Provide the (x, y) coordinate of the cell's center where the given text is located.  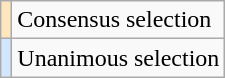
Unanimous selection (118, 58)
Consensus selection (118, 20)
